Detect which cell encompasses the target text, then output its (X, Y) center coordinate. 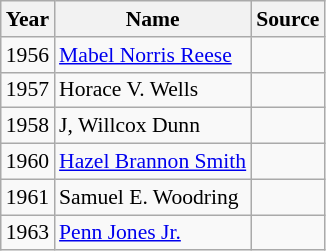
Source (288, 19)
J, Willcox Dunn (152, 126)
Samuel E. Woodring (152, 197)
Name (152, 19)
1963 (28, 233)
Mabel Norris Reese (152, 55)
1961 (28, 197)
1960 (28, 162)
1957 (28, 90)
Year (28, 19)
1956 (28, 55)
1958 (28, 126)
Horace V. Wells (152, 90)
Hazel Brannon Smith (152, 162)
Penn Jones Jr. (152, 233)
